For the text-containing cell, return its midpoint in (x, y) coordinate format. 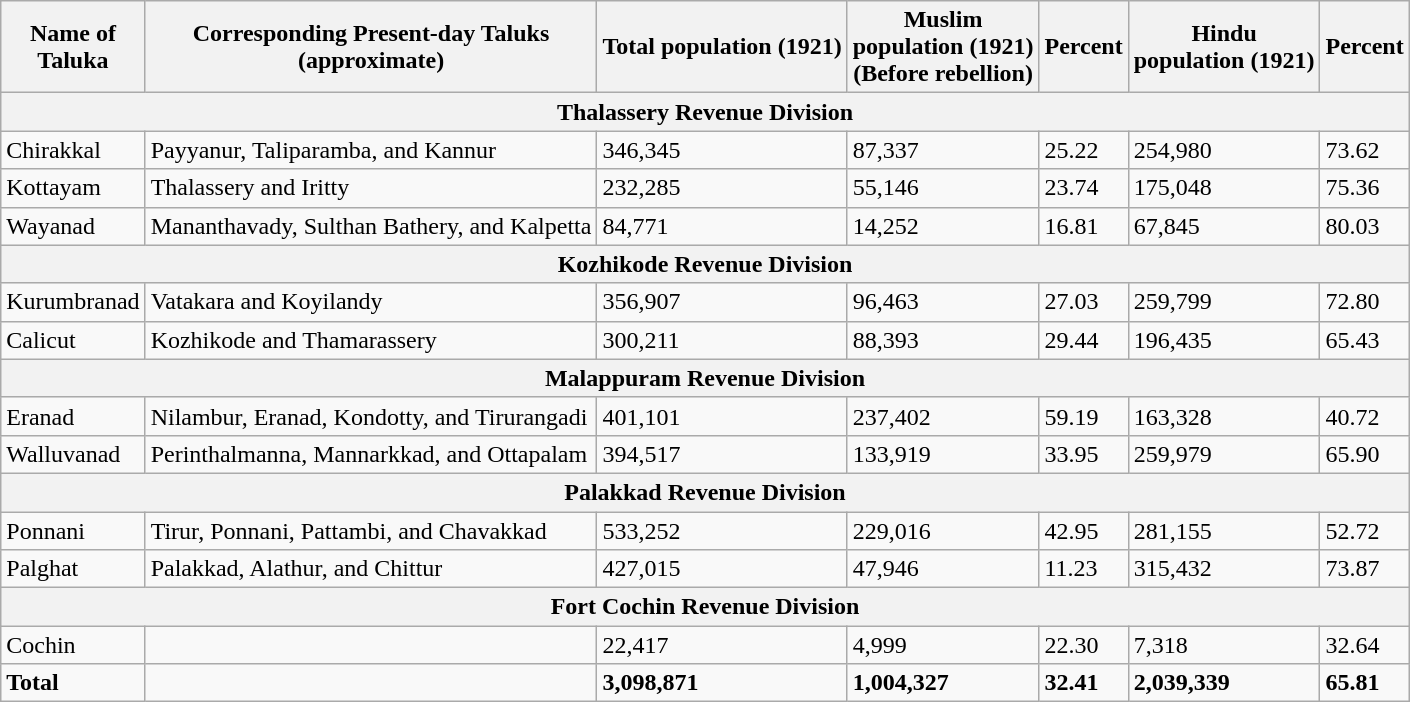
65.81 (1364, 683)
65.90 (1364, 454)
73.62 (1364, 150)
1,004,327 (943, 683)
87,337 (943, 150)
27.03 (1084, 302)
300,211 (722, 340)
346,345 (722, 150)
Mananthavady, Sulthan Bathery, and Kalpetta (371, 226)
Kozhikode Revenue Division (705, 264)
7,318 (1224, 645)
Cochin (73, 645)
84,771 (722, 226)
11.23 (1084, 569)
315,432 (1224, 569)
254,980 (1224, 150)
3,098,871 (722, 683)
72.80 (1364, 302)
163,328 (1224, 416)
401,101 (722, 416)
133,919 (943, 454)
14,252 (943, 226)
52.72 (1364, 531)
65.43 (1364, 340)
356,907 (722, 302)
96,463 (943, 302)
196,435 (1224, 340)
22.30 (1084, 645)
Kottayam (73, 188)
4,999 (943, 645)
23.74 (1084, 188)
Payyanur, Taliparamba, and Kannur (371, 150)
Walluvanad (73, 454)
16.81 (1084, 226)
73.87 (1364, 569)
Thalassery Revenue Division (705, 112)
Ponnani (73, 531)
Wayanad (73, 226)
533,252 (722, 531)
Muslimpopulation (1921)(Before rebellion) (943, 47)
Total population (1921) (722, 47)
427,015 (722, 569)
Tirur, Ponnani, Pattambi, and Chavakkad (371, 531)
42.95 (1084, 531)
88,393 (943, 340)
40.72 (1364, 416)
Eranad (73, 416)
259,979 (1224, 454)
229,016 (943, 531)
47,946 (943, 569)
281,155 (1224, 531)
Palghat (73, 569)
Malappuram Revenue Division (705, 378)
Total (73, 683)
55,146 (943, 188)
Corresponding Present-day Taluks (approximate) (371, 47)
32.64 (1364, 645)
Palakkad Revenue Division (705, 492)
Perinthalmanna, Mannarkkad, and Ottapalam (371, 454)
Hindupopulation (1921) (1224, 47)
80.03 (1364, 226)
Vatakara and Koyilandy (371, 302)
Calicut (73, 340)
33.95 (1084, 454)
67,845 (1224, 226)
25.22 (1084, 150)
22,417 (722, 645)
75.36 (1364, 188)
Palakkad, Alathur, and Chittur (371, 569)
237,402 (943, 416)
2,039,339 (1224, 683)
59.19 (1084, 416)
Name ofTaluka (73, 47)
175,048 (1224, 188)
32.41 (1084, 683)
Chirakkal (73, 150)
29.44 (1084, 340)
Thalassery and Iritty (371, 188)
Kurumbranad (73, 302)
394,517 (722, 454)
232,285 (722, 188)
259,799 (1224, 302)
Kozhikode and Thamarassery (371, 340)
Nilambur, Eranad, Kondotty, and Tirurangadi (371, 416)
Fort Cochin Revenue Division (705, 607)
